Search for the cell housing the specified text and yield its (x, y) center coordinate. 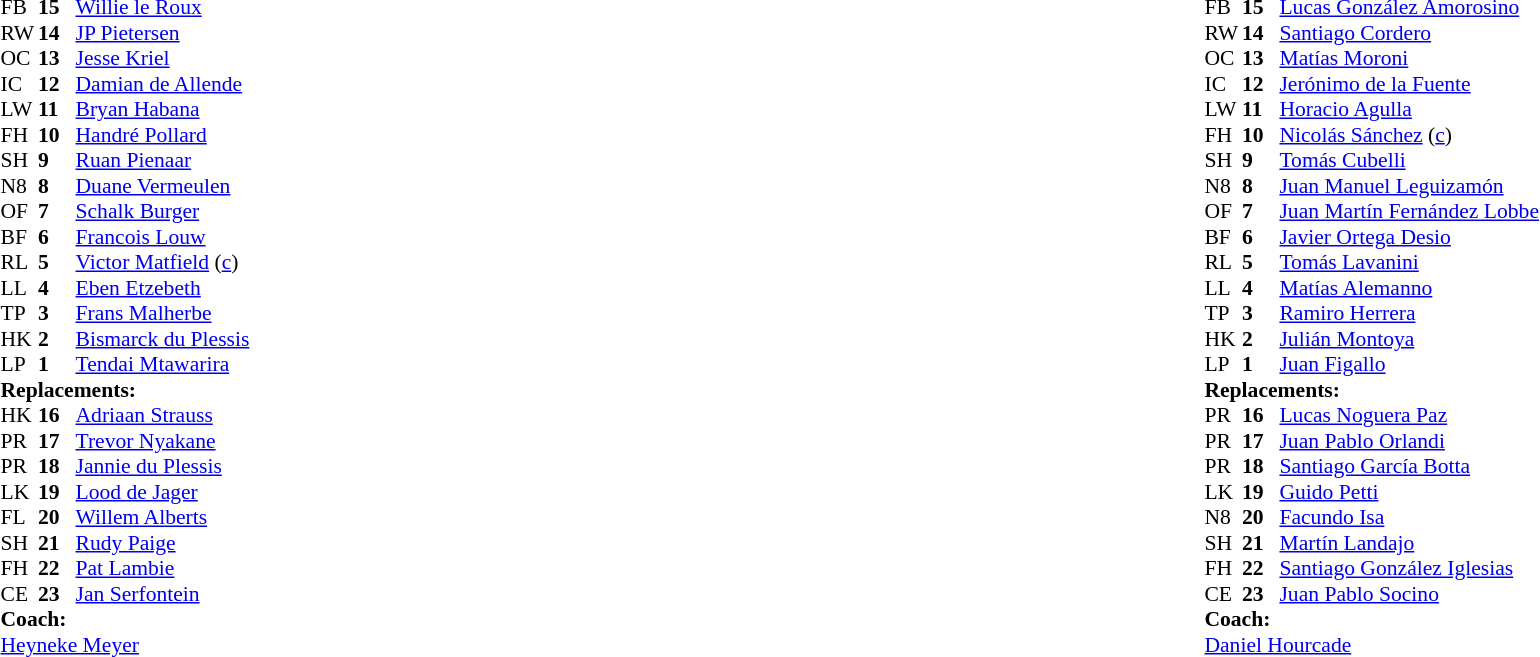
JP Pietersen (163, 33)
Juan Pablo Orlandi (1409, 441)
Rudy Paige (163, 543)
Tomás Cubelli (1409, 161)
Juan Figallo (1409, 365)
Duane Vermeulen (163, 186)
Juan Manuel Leguizamón (1409, 186)
Damian de Allende (163, 84)
Bismarck du Plessis (163, 339)
Juan Martín Fernández Lobbe (1409, 211)
Lucas Noguera Paz (1409, 415)
Bryan Habana (163, 109)
Tendai Mtawarira (163, 365)
Javier Ortega Desio (1409, 237)
Ramiro Herrera (1409, 313)
Facundo Isa (1409, 517)
Tomás Lavanini (1409, 263)
Trevor Nyakane (163, 441)
Willem Alberts (163, 517)
Schalk Burger (163, 211)
Adriaan Strauss (163, 415)
Jannie du Plessis (163, 467)
Juan Pablo Socino (1409, 594)
Martín Landajo (1409, 543)
Nicolás Sánchez (c) (1409, 135)
Santiago González Iglesias (1409, 569)
Pat Lambie (163, 569)
Julián Montoya (1409, 339)
Horacio Agulla (1409, 109)
Handré Pollard (163, 135)
Eben Etzebeth (163, 288)
Frans Malherbe (163, 313)
Victor Matfield (c) (163, 263)
FL (19, 517)
Jesse Kriel (163, 59)
Santiago García Botta (1409, 467)
Jerónimo de la Fuente (1409, 84)
Francois Louw (163, 237)
Matías Alemanno (1409, 288)
Guido Petti (1409, 492)
Matías Moroni (1409, 59)
Ruan Pienaar (163, 161)
Lood de Jager (163, 492)
Jan Serfontein (163, 594)
Santiago Cordero (1409, 33)
